Capture the cell that displays the provided text and extract its [X, Y] central coordinate. 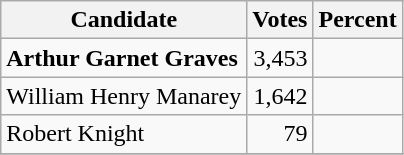
Votes [280, 20]
Robert Knight [124, 134]
79 [280, 134]
1,642 [280, 96]
3,453 [280, 58]
Percent [358, 20]
Arthur Garnet Graves [124, 58]
Candidate [124, 20]
William Henry Manarey [124, 96]
